Scan for the cell matching the given text and deliver its [x, y] coordinate at center. 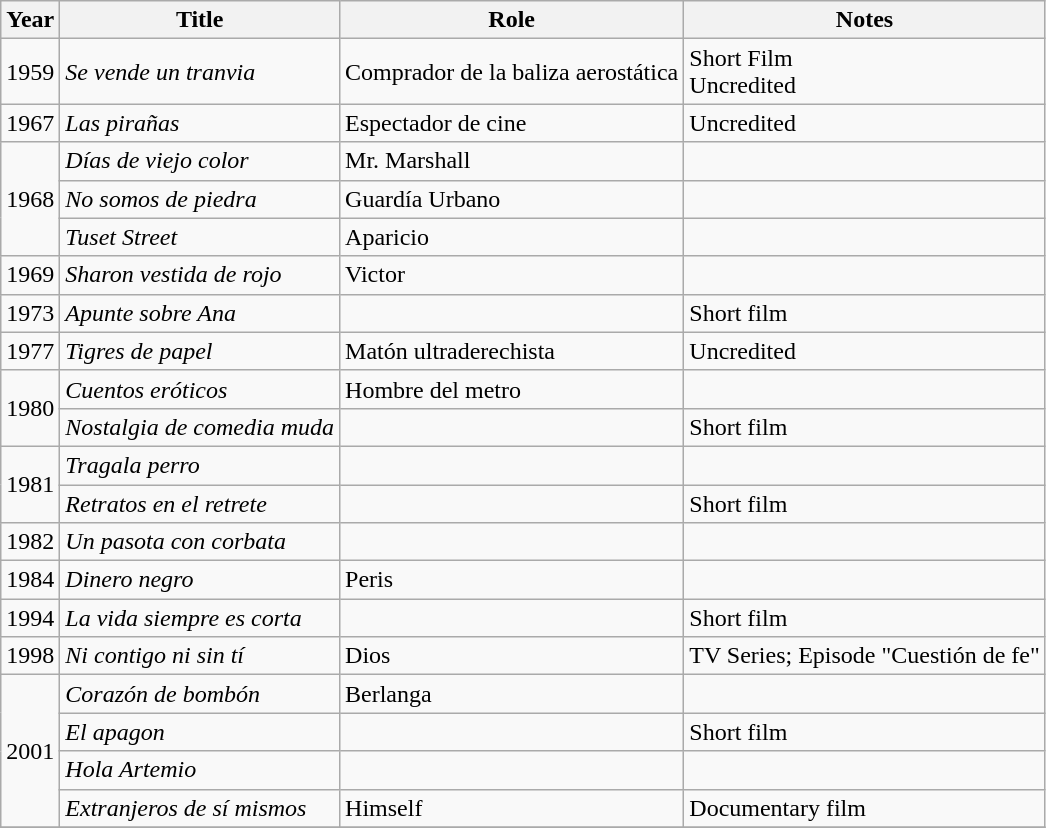
Hola Artemio [200, 770]
Las pirañas [200, 123]
Title [200, 20]
Short FilmUncredited [865, 72]
Espectador de cine [512, 123]
Días de viejo color [200, 161]
La vida siempre es corta [200, 618]
Guardía Urbano [512, 199]
Year [30, 20]
2001 [30, 751]
1969 [30, 275]
1982 [30, 542]
No somos de piedra [200, 199]
Dinero negro [200, 580]
Comprador de la baliza aerostática [512, 72]
Cuentos eróticos [200, 389]
Se vende un tranvia [200, 72]
Tragala perro [200, 465]
Aparicio [512, 237]
1959 [30, 72]
Hombre del metro [512, 389]
Retratos en el retrete [200, 503]
1977 [30, 351]
Role [512, 20]
1981 [30, 484]
Himself [512, 808]
TV Series; Episode "Cuestión de fe" [865, 656]
Victor [512, 275]
1973 [30, 313]
Notes [865, 20]
1968 [30, 199]
Corazón de bombón [200, 694]
Documentary film [865, 808]
Tuset Street [200, 237]
Un pasota con corbata [200, 542]
Peris [512, 580]
1984 [30, 580]
El apagon [200, 732]
Matón ultraderechista [512, 351]
1998 [30, 656]
1980 [30, 408]
Berlanga [512, 694]
Nostalgia de comedia muda [200, 427]
Apunte sobre Ana [200, 313]
Mr. Marshall [512, 161]
1994 [30, 618]
Ni contigo ni sin tí [200, 656]
Dios [512, 656]
Tigres de papel [200, 351]
Extranjeros de sí mismos [200, 808]
1967 [30, 123]
Sharon vestida de rojo [200, 275]
